Identify which cell holds the provided text, then report its (x, y) central coordinate. 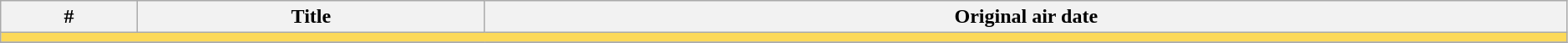
Title (311, 17)
Original air date (1026, 17)
# (69, 17)
